Detect which cell encompasses the target text, then output its (X, Y) center coordinate. 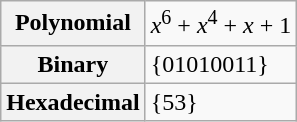
Hexadecimal (73, 102)
Polynomial (73, 24)
{53} (221, 102)
Binary (73, 64)
{01010011} (221, 64)
x6 + x4 + x + 1 (221, 24)
